Detect which cell encompasses the target text, then output its (x, y) center coordinate. 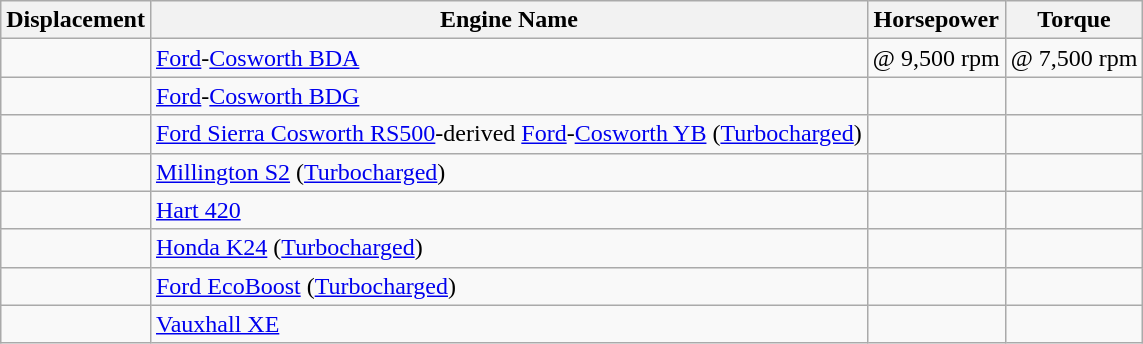
Ford Sierra Cosworth RS500-derived Ford-Cosworth YB (Turbocharged) (508, 134)
Honda K24 (Turbocharged) (508, 248)
Ford-Cosworth BDA (508, 58)
Ford EcoBoost (Turbocharged) (508, 286)
Vauxhall XE (508, 324)
Horsepower (936, 20)
Displacement (76, 20)
Hart 420 (508, 210)
Ford-Cosworth BDG (508, 96)
Engine Name (508, 20)
Millington S2 (Turbocharged) (508, 172)
@ 9,500 rpm (936, 58)
Torque (1074, 20)
@ 7,500 rpm (1074, 58)
